Output the (X, Y) coordinate of the center of the cell containing the given text.  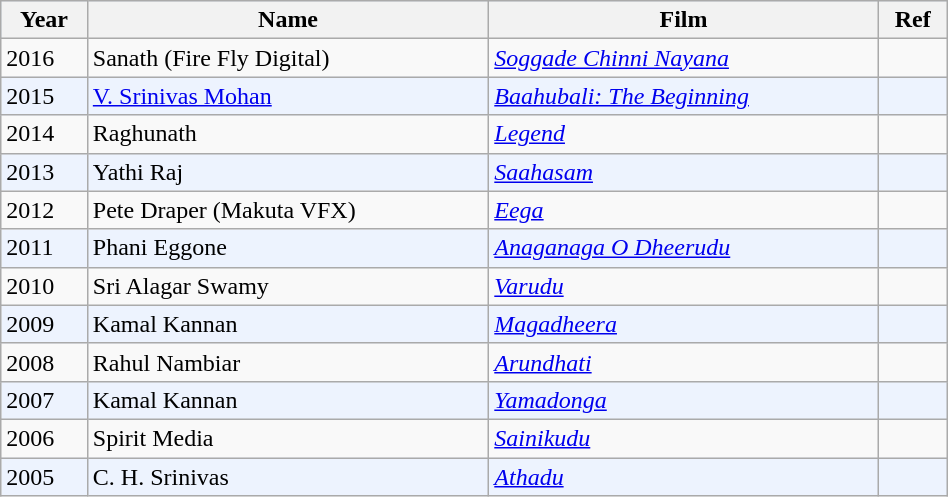
Name (288, 20)
Year (44, 20)
Phani Eggone (288, 248)
2008 (44, 362)
V. Srinivas Mohan (288, 96)
Yamadonga (684, 400)
Soggade Chinni Nayana (684, 58)
Magadheera (684, 324)
Ref (912, 20)
Saahasam (684, 172)
Raghunath (288, 134)
Rahul Nambiar (288, 362)
2013 (44, 172)
Film (684, 20)
2005 (44, 477)
Pete Draper (Makuta VFX) (288, 210)
Arundhati (684, 362)
2012 (44, 210)
Legend (684, 134)
Varudu (684, 286)
Yathi Raj (288, 172)
Eega (684, 210)
Sri Alagar Swamy (288, 286)
Anaganaga O Dheerudu (684, 248)
2016 (44, 58)
Sainikudu (684, 438)
2015 (44, 96)
2009 (44, 324)
2010 (44, 286)
Athadu (684, 477)
C. H. Srinivas (288, 477)
Baahubali: The Beginning (684, 96)
2011 (44, 248)
Spirit Media (288, 438)
Sanath (Fire Fly Digital) (288, 58)
2014 (44, 134)
2007 (44, 400)
2006 (44, 438)
